Detect which cell encompasses the target text, then output its (x, y) center coordinate. 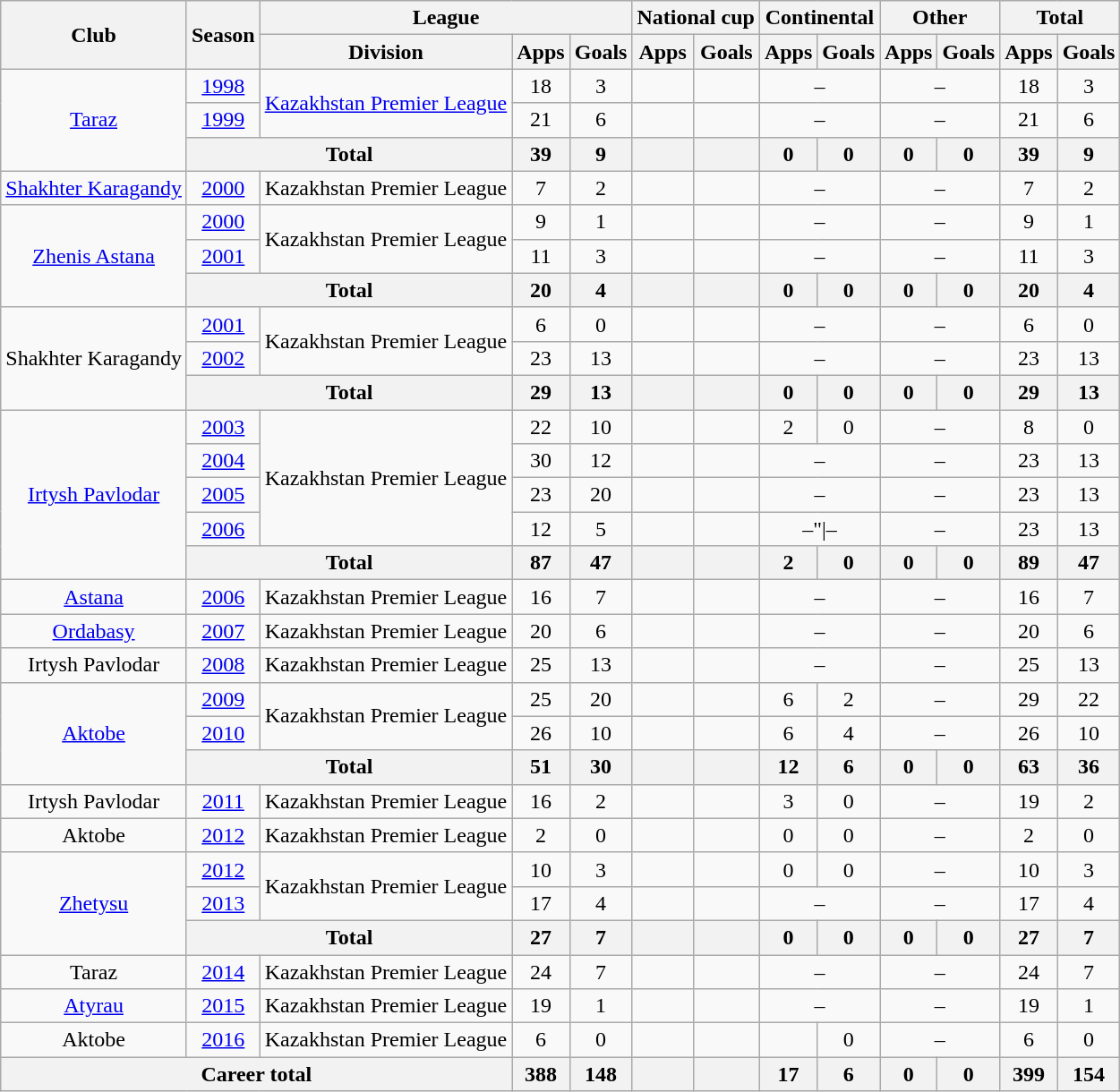
Zhenis Astana (94, 256)
51 (541, 767)
148 (601, 1074)
2011 (223, 801)
36 (1089, 767)
388 (541, 1074)
2016 (223, 1040)
8 (1029, 427)
2004 (223, 461)
Other (940, 18)
2003 (223, 427)
2008 (223, 665)
1999 (223, 120)
Continental (819, 18)
63 (1029, 767)
National cup (696, 18)
Division (386, 52)
154 (1089, 1074)
Career total (256, 1074)
1998 (223, 86)
2015 (223, 1006)
89 (1029, 563)
2002 (223, 358)
2014 (223, 971)
Ordabasy (94, 631)
Astana (94, 597)
2007 (223, 631)
Season (223, 35)
399 (1029, 1074)
5 (601, 529)
Club (94, 35)
League (446, 18)
87 (541, 563)
–"|– (819, 529)
Atyrau (94, 1006)
2013 (223, 903)
2010 (223, 733)
2005 (223, 495)
2009 (223, 699)
Zhetysu (94, 903)
